Output the [x, y] coordinate of the center of the cell containing the given text.  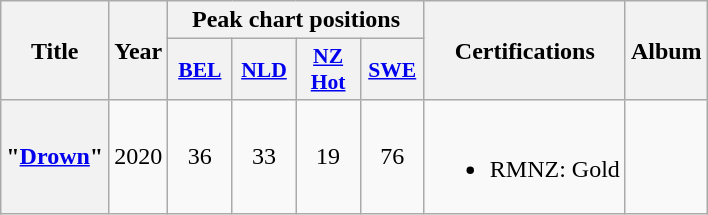
Title [55, 50]
BEL [200, 70]
76 [392, 156]
NZHot [328, 70]
SWE [392, 70]
Certifications [524, 50]
"Drown" [55, 156]
2020 [138, 156]
36 [200, 156]
Year [138, 50]
Album [666, 50]
NLD [264, 70]
19 [328, 156]
Peak chart positions [296, 20]
33 [264, 156]
RMNZ: Gold [524, 156]
